Return [X, Y] of the center of cell containing provided text 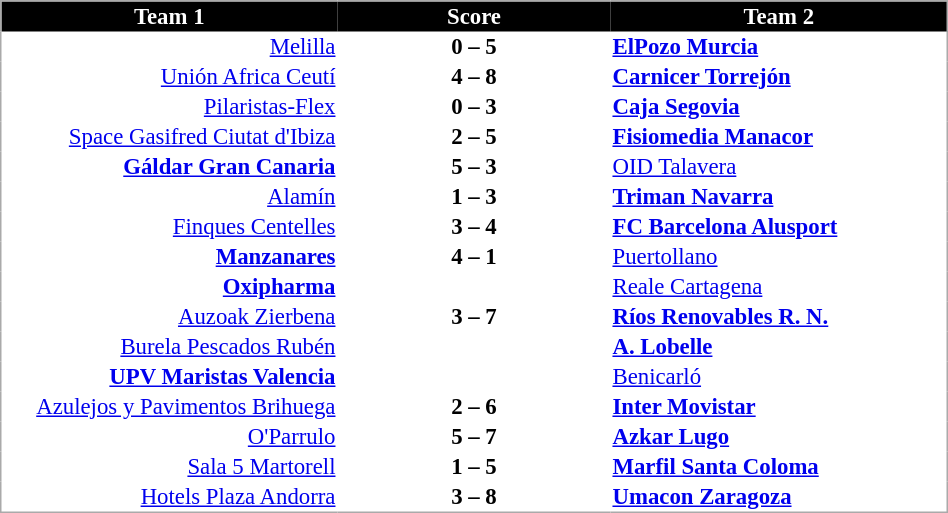
Marfil Santa Coloma [779, 467]
Azkar Lugo [779, 437]
Score [474, 16]
Team 2 [779, 16]
4 – 8 [474, 77]
FC Barcelona Alusport [779, 227]
Manzanares [169, 257]
UPV Maristas Valencia [169, 377]
2 – 5 [474, 137]
Triman Navarra [779, 197]
5 – 7 [474, 437]
Benicarló [779, 377]
OID Talavera [779, 167]
Umacon Zaragoza [779, 498]
1 – 5 [474, 467]
4 – 1 [474, 257]
Puertollano [779, 257]
O'Parrulo [169, 437]
Unión Africa Ceutí [169, 77]
Caja Segovia [779, 107]
3 – 4 [474, 227]
0 – 5 [474, 47]
Reale Cartagena [779, 287]
3 – 8 [474, 498]
Melilla [169, 47]
5 – 3 [474, 167]
Auzoak Zierbena [169, 317]
2 – 6 [474, 407]
Fisiomedia Manacor [779, 137]
Ríos Renovables R. N. [779, 317]
Azulejos y Pavimentos Brihuega [169, 407]
Alamín [169, 197]
3 – 7 [474, 317]
Oxipharma [169, 287]
Team 1 [169, 16]
Carnicer Torrejón [779, 77]
Sala 5 Martorell [169, 467]
Hotels Plaza Andorra [169, 498]
Gáldar Gran Canaria [169, 167]
1 – 3 [474, 197]
Pilaristas-Flex [169, 107]
Space Gasifred Ciutat d'Ibiza [169, 137]
0 – 3 [474, 107]
ElPozo Murcia [779, 47]
Finques Centelles [169, 227]
A. Lobelle [779, 347]
Inter Movistar [779, 407]
Burela Pescados Rubén [169, 347]
